Pinpoint the cell where the given text exists, returning its (x, y) midpoint coordinate. 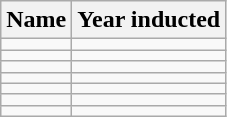
Year inducted (149, 20)
Name (36, 20)
